Provide the [x, y] coordinate of the cell's center where the given text is located.  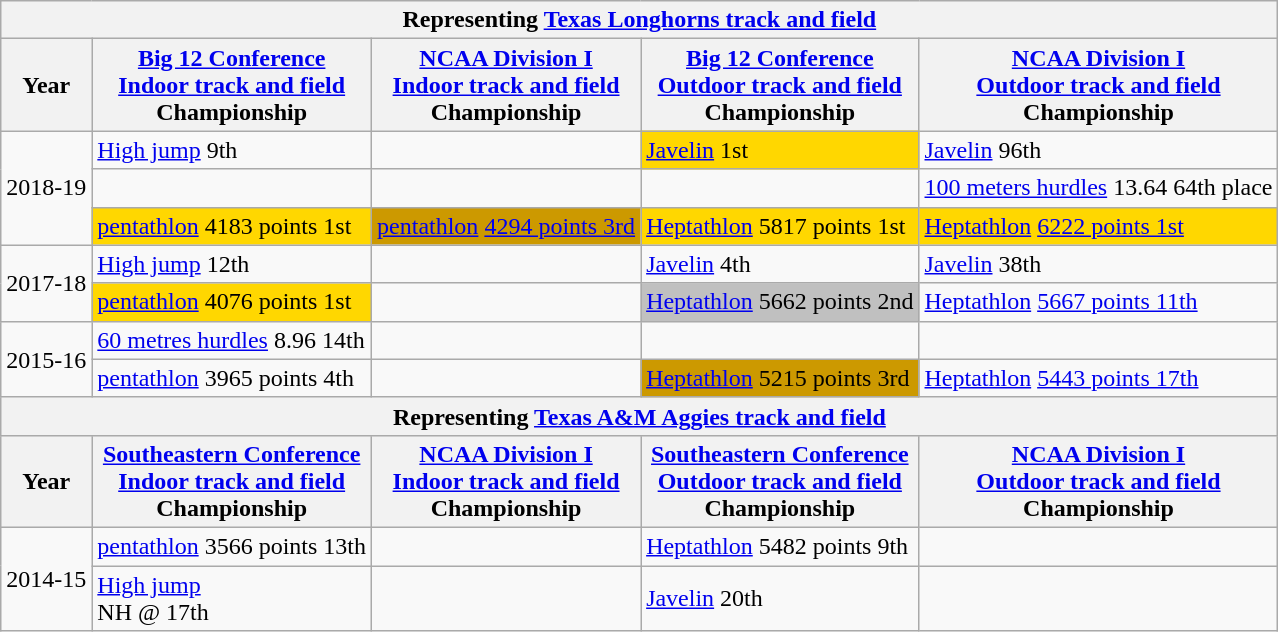
Big 12 ConferenceIndoor track and fieldChampionship [232, 85]
2018-19 [46, 188]
Javelin 96th [1098, 150]
Javelin 1st [780, 150]
High jump 12th [232, 264]
2017-18 [46, 283]
Heptathlon 5662 points 2nd [780, 302]
100 meters hurdles 13.64 64th place [1098, 188]
Heptathlon 5482 points 9th [780, 546]
High jump 9th [232, 150]
Southeastern ConferenceOutdoor track and fieldChampionship [780, 481]
pentathlon 4183 points 1st [232, 226]
60 metres hurdles 8.96 14th [232, 340]
Javelin 38th [1098, 264]
High jumpNH @ 17th [232, 598]
Heptathlon 5817 points 1st [780, 226]
pentathlon 3566 points 13th [232, 546]
Representing Texas A&M Aggies track and field [640, 416]
Javelin 20th [780, 598]
Javelin 4th [780, 264]
pentathlon 4294 points 3rd [506, 226]
2014-15 [46, 578]
pentathlon 3965 points 4th [232, 378]
Big 12 ConferenceOutdoor track and fieldChampionship [780, 85]
Heptathlon 5443 points 17th [1098, 378]
Heptathlon 5215 points 3rd [780, 378]
2015-16 [46, 359]
Heptathlon 5667 points 11th [1098, 302]
Heptathlon 6222 points 1st [1098, 226]
Southeastern ConferenceIndoor track and fieldChampionship [232, 481]
pentathlon 4076 points 1st [232, 302]
Representing Texas Longhorns track and field [640, 20]
